For the text-containing cell, return its midpoint in (x, y) coordinate format. 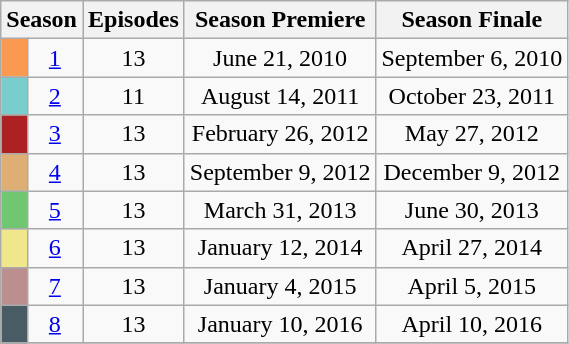
Season (42, 20)
August 14, 2011 (280, 96)
Season Premiere (280, 20)
January 10, 2016 (280, 324)
January 12, 2014 (280, 248)
11 (133, 96)
December 9, 2012 (472, 172)
February 26, 2012 (280, 134)
March 31, 2013 (280, 210)
April 5, 2015 (472, 286)
May 27, 2012 (472, 134)
6 (54, 248)
2 (54, 96)
October 23, 2011 (472, 96)
September 9, 2012 (280, 172)
3 (54, 134)
1 (54, 58)
4 (54, 172)
Season Finale (472, 20)
7 (54, 286)
April 10, 2016 (472, 324)
September 6, 2010 (472, 58)
January 4, 2015 (280, 286)
June 21, 2010 (280, 58)
Episodes (133, 20)
June 30, 2013 (472, 210)
April 27, 2014 (472, 248)
8 (54, 324)
5 (54, 210)
